Extract the (x, y) coordinate from the center of the cell holding the provided text.  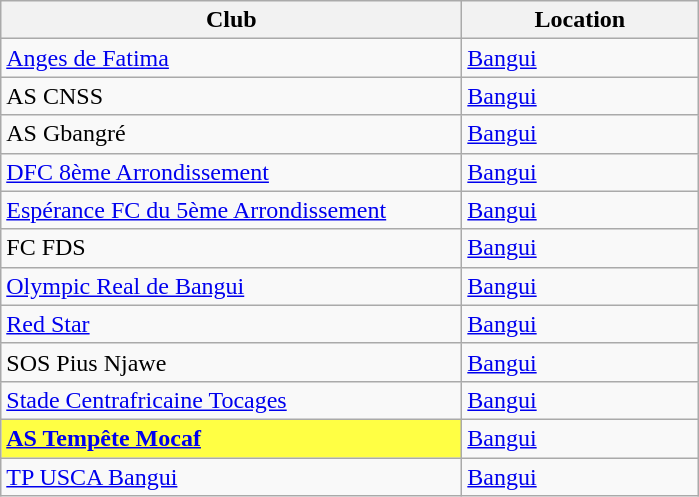
Club (232, 20)
Olympic Real de Bangui (232, 286)
Red Star (232, 324)
Location (580, 20)
Stade Centrafricaine Tocages (232, 400)
DFC 8ème Arrondissement (232, 172)
AS CNSS (232, 96)
SOS Pius Njawe (232, 362)
AS Tempête Mocaf (232, 438)
FC FDS (232, 248)
AS Gbangré (232, 134)
Anges de Fatima (232, 58)
TP USCA Bangui (232, 477)
Espérance FC du 5ème Arrondissement (232, 210)
